Output the [X, Y] coordinate of the center of the cell containing the given text.  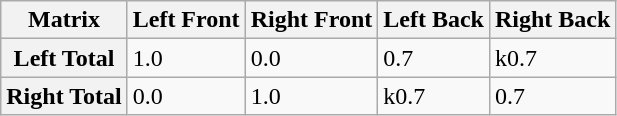
Right Back [552, 20]
Matrix [64, 20]
Right Front [312, 20]
Left Front [186, 20]
Left Back [434, 20]
Left Total [64, 58]
Right Total [64, 96]
